Return (x, y) of the center of cell containing provided text 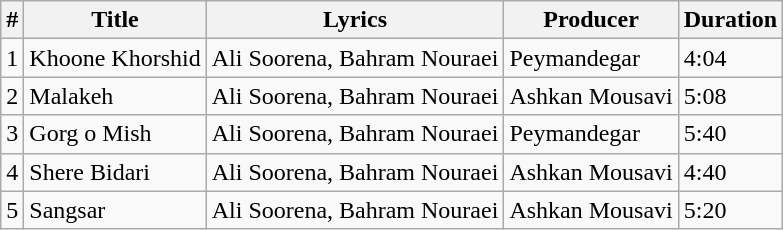
3 (12, 134)
5:08 (730, 96)
5 (12, 210)
4 (12, 172)
Gorg o Mish (115, 134)
# (12, 20)
5:40 (730, 134)
Title (115, 20)
4:04 (730, 58)
Malakeh (115, 96)
Producer (591, 20)
5:20 (730, 210)
Shere Bidari (115, 172)
4:40 (730, 172)
Lyrics (355, 20)
2 (12, 96)
1 (12, 58)
Duration (730, 20)
Khoone Khorshid (115, 58)
Sangsar (115, 210)
